Capture the cell that displays the provided text and extract its [x, y] central coordinate. 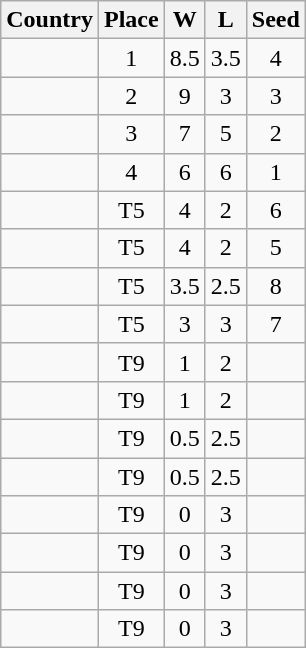
8 [276, 286]
Place [131, 20]
9 [184, 96]
Country [50, 20]
8.5 [184, 58]
Seed [276, 20]
L [226, 20]
W [184, 20]
